Capture the cell that displays the provided text and extract its [x, y] central coordinate. 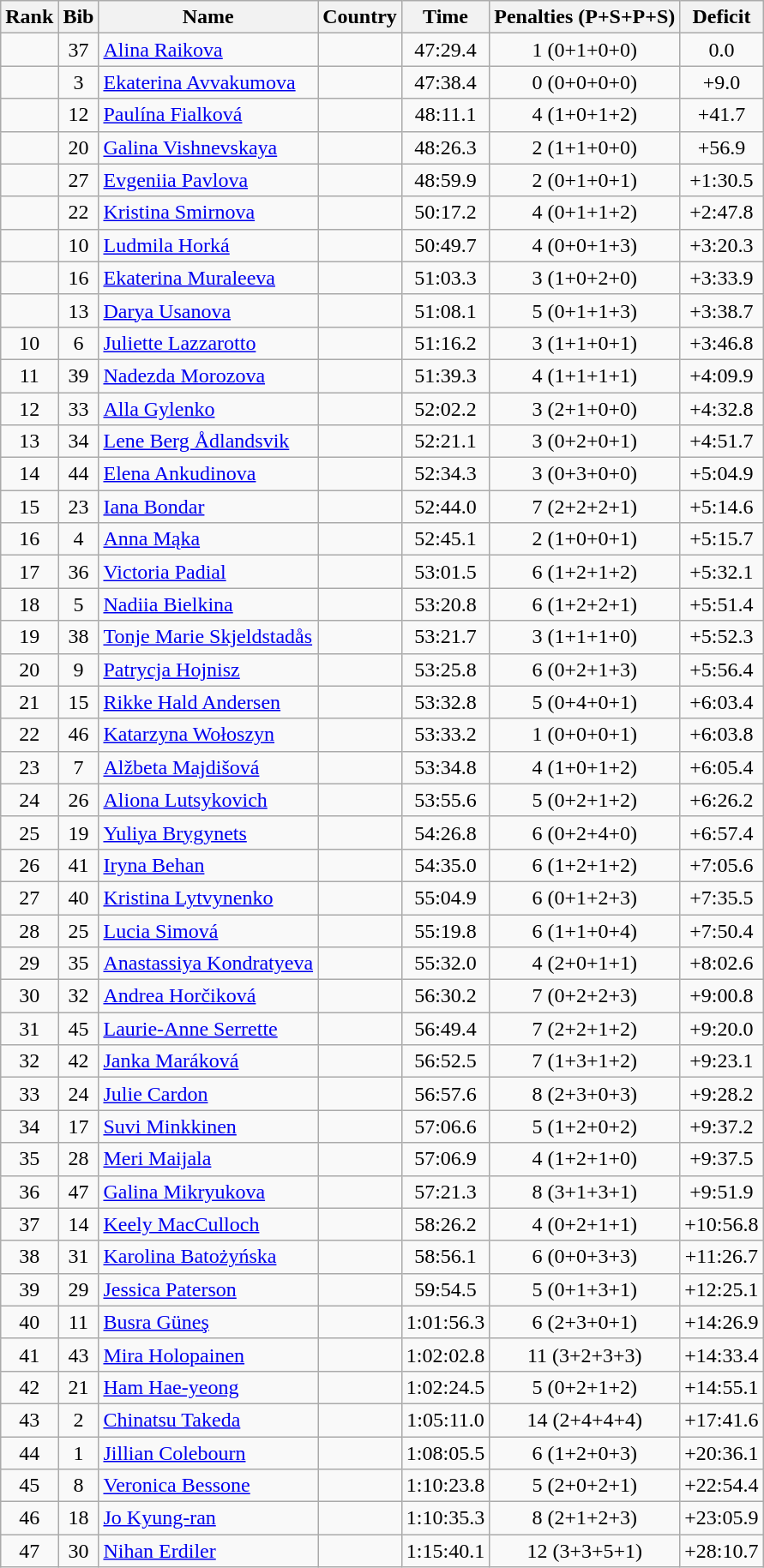
5 (2+0+2+1) [585, 1486]
+41.7 [722, 115]
Iryna Behan [208, 865]
+7:05.6 [722, 865]
Keely MacCulloch [208, 1224]
6 (0+0+3+3) [585, 1257]
56:30.2 [445, 996]
2 [79, 1420]
5 (0+1+1+3) [585, 310]
+3:46.8 [722, 343]
+5:52.3 [722, 637]
+5:15.7 [722, 539]
12 (3+3+5+1) [585, 1551]
11 (3+2+3+3) [585, 1355]
Victoria Padial [208, 572]
Lene Berg Ådlandsvik [208, 442]
5 [79, 604]
+9.0 [722, 82]
Nadezda Morozova [208, 375]
4 (0+2+1+1) [585, 1224]
+28:10.7 [722, 1551]
+2:47.8 [722, 213]
1:15:40.1 [445, 1551]
+8:02.6 [722, 964]
Tonje Marie Skjeldstadås [208, 637]
+9:28.2 [722, 1094]
Country [360, 17]
Kristina Lytvynenko [208, 898]
Veronica Bessone [208, 1486]
+14:33.4 [722, 1355]
4 (1+2+1+0) [585, 1159]
4 (0+1+1+2) [585, 213]
3 (1+0+2+0) [585, 278]
+3:20.3 [722, 245]
Darya Usanova [208, 310]
+5:14.6 [722, 507]
53:21.7 [445, 637]
51:39.3 [445, 375]
8 [79, 1486]
53:55.6 [445, 800]
56:49.4 [445, 1029]
7 (0+2+2+3) [585, 996]
1 (0+0+0+1) [585, 735]
Rikke Hald Andersen [208, 702]
Anna Mąka [208, 539]
Kristina Smirnova [208, 213]
48:59.9 [445, 180]
Mira Holopainen [208, 1355]
Deficit [722, 17]
+3:38.7 [722, 310]
+3:33.9 [722, 278]
55:32.0 [445, 964]
+5:04.9 [722, 474]
+5:56.4 [722, 670]
51:03.3 [445, 278]
5 (0+1+3+1) [585, 1289]
58:26.2 [445, 1224]
Katarzyna Wołoszyn [208, 735]
+12:25.1 [722, 1289]
8 (2+1+2+3) [585, 1518]
3 (2+1+0+0) [585, 409]
47:38.4 [445, 82]
Jo Kyung-ran [208, 1518]
0.0 [722, 50]
3 (1+1+0+1) [585, 343]
47:29.4 [445, 50]
4 (2+0+1+1) [585, 964]
54:26.8 [445, 832]
+23:05.9 [722, 1518]
57:21.3 [445, 1192]
3 (0+3+0+0) [585, 474]
52:34.3 [445, 474]
Andrea Horčiková [208, 996]
1:02:24.5 [445, 1387]
+6:05.4 [722, 767]
Alžbeta Majdišová [208, 767]
58:56.1 [445, 1257]
Janka Maráková [208, 1061]
7 (1+3+1+2) [585, 1061]
+6:57.4 [722, 832]
+20:36.1 [722, 1453]
6 [79, 343]
Galina Mikryukova [208, 1192]
+4:32.8 [722, 409]
+5:51.4 [722, 604]
+9:51.9 [722, 1192]
Juliette Lazzarotto [208, 343]
+9:20.0 [722, 1029]
50:17.2 [445, 213]
Yuliya Brygynets [208, 832]
+17:41.6 [722, 1420]
53:32.8 [445, 702]
+6:03.8 [722, 735]
56:57.6 [445, 1094]
7 (2+2+1+2) [585, 1029]
Bib [79, 17]
5 (0+4+0+1) [585, 702]
+9:37.2 [722, 1126]
57:06.6 [445, 1126]
0 (0+0+0+0) [585, 82]
55:19.8 [445, 930]
6 (0+1+2+3) [585, 898]
51:16.2 [445, 343]
Nihan Erdiler [208, 1551]
4 [79, 539]
Jessica Paterson [208, 1289]
+4:51.7 [722, 442]
Alina Raikova [208, 50]
52:21.1 [445, 442]
Karolina Batożyńska [208, 1257]
Ekaterina Muraleeva [208, 278]
1 (0+1+0+0) [585, 50]
54:35.0 [445, 865]
Suvi Minkkinen [208, 1126]
59:54.5 [445, 1289]
+11:26.7 [722, 1257]
Lucia Simová [208, 930]
Ekaterina Avvakumova [208, 82]
48:26.3 [445, 147]
Iana Bondar [208, 507]
Rank [29, 17]
+5:32.1 [722, 572]
6 (1+1+0+4) [585, 930]
Patrycja Hojnisz [208, 670]
Anastassiya Kondratyeva [208, 964]
Galina Vishnevskaya [208, 147]
+9:23.1 [722, 1061]
+6:26.2 [722, 800]
53:34.8 [445, 767]
+14:26.9 [722, 1322]
+10:56.8 [722, 1224]
1:01:56.3 [445, 1322]
1:05:11.0 [445, 1420]
+7:35.5 [722, 898]
6 (1+2+0+3) [585, 1453]
4 (1+1+1+1) [585, 375]
Penalties (P+S+P+S) [585, 17]
Jillian Colebourn [208, 1453]
55:04.9 [445, 898]
1:10:23.8 [445, 1486]
52:45.1 [445, 539]
Elena Ankudinova [208, 474]
+4:09.9 [722, 375]
53:20.8 [445, 604]
8 (3+1+3+1) [585, 1192]
2 (1+1+0+0) [585, 147]
3 [79, 82]
3 (1+1+1+0) [585, 637]
53:33.2 [445, 735]
50:49.7 [445, 245]
52:02.2 [445, 409]
2 (1+0+0+1) [585, 539]
Evgeniia Pavlova [208, 180]
53:25.8 [445, 670]
Time [445, 17]
7 [79, 767]
+7:50.4 [722, 930]
Ham Hae-yeong [208, 1387]
6 (0+2+1+3) [585, 670]
Laurie-Anne Serrette [208, 1029]
Name [208, 17]
+1:30.5 [722, 180]
Alla Gylenko [208, 409]
+22:54.4 [722, 1486]
1:08:05.5 [445, 1453]
57:06.9 [445, 1159]
51:08.1 [445, 310]
7 (2+2+2+1) [585, 507]
+9:37.5 [722, 1159]
Chinatsu Takeda [208, 1420]
1:02:02.8 [445, 1355]
Paulína Fialková [208, 115]
2 (0+1+0+1) [585, 180]
6 (0+2+4+0) [585, 832]
9 [79, 670]
8 (2+3+0+3) [585, 1094]
1 [79, 1453]
48:11.1 [445, 115]
Ludmila Horká [208, 245]
5 (1+2+0+2) [585, 1126]
+9:00.8 [722, 996]
56:52.5 [445, 1061]
+56.9 [722, 147]
4 (0+0+1+3) [585, 245]
14 (2+4+4+4) [585, 1420]
3 (0+2+0+1) [585, 442]
52:44.0 [445, 507]
+14:55.1 [722, 1387]
Aliona Lutsykovich [208, 800]
+6:03.4 [722, 702]
1:10:35.3 [445, 1518]
6 (2+3+0+1) [585, 1322]
Busra Güneş [208, 1322]
53:01.5 [445, 572]
6 (1+2+2+1) [585, 604]
Julie Cardon [208, 1094]
Meri Maijala [208, 1159]
Nadiia Bielkina [208, 604]
